Pinpoint the cell where the given text exists, returning its [X, Y] midpoint coordinate. 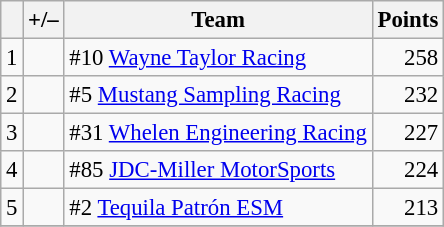
5 [12, 208]
Team [218, 20]
#2 Tequila Patrón ESM [218, 208]
#10 Wayne Taylor Racing [218, 58]
227 [408, 133]
232 [408, 95]
Points [408, 20]
#85 JDC-Miller MotorSports [218, 170]
3 [12, 133]
213 [408, 208]
#31 Whelen Engineering Racing [218, 133]
224 [408, 170]
+/– [44, 20]
#5 Mustang Sampling Racing [218, 95]
258 [408, 58]
4 [12, 170]
1 [12, 58]
2 [12, 95]
